Provide the [x, y] coordinate of the cell's center where the given text is located.  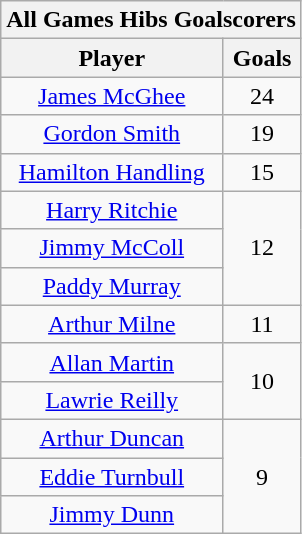
Arthur Milne [112, 324]
19 [262, 134]
11 [262, 324]
Lawrie Reilly [112, 400]
10 [262, 381]
Eddie Turnbull [112, 477]
Player [112, 58]
Hamilton Handling [112, 172]
Arthur Duncan [112, 438]
Goals [262, 58]
Jimmy McColl [112, 248]
Allan Martin [112, 362]
9 [262, 476]
James McGhee [112, 96]
Harry Ritchie [112, 210]
15 [262, 172]
Gordon Smith [112, 134]
All Games Hibs Goalscorers [152, 20]
12 [262, 248]
Paddy Murray [112, 286]
24 [262, 96]
Jimmy Dunn [112, 515]
